Capture the cell that displays the provided text and extract its [x, y] central coordinate. 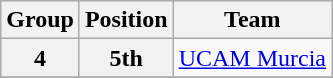
Group [40, 20]
UCAM Murcia [252, 58]
Position [126, 20]
4 [40, 58]
Team [252, 20]
5th [126, 58]
